Determine the [x, y] coordinate at the center of the cell enclosing the given text.  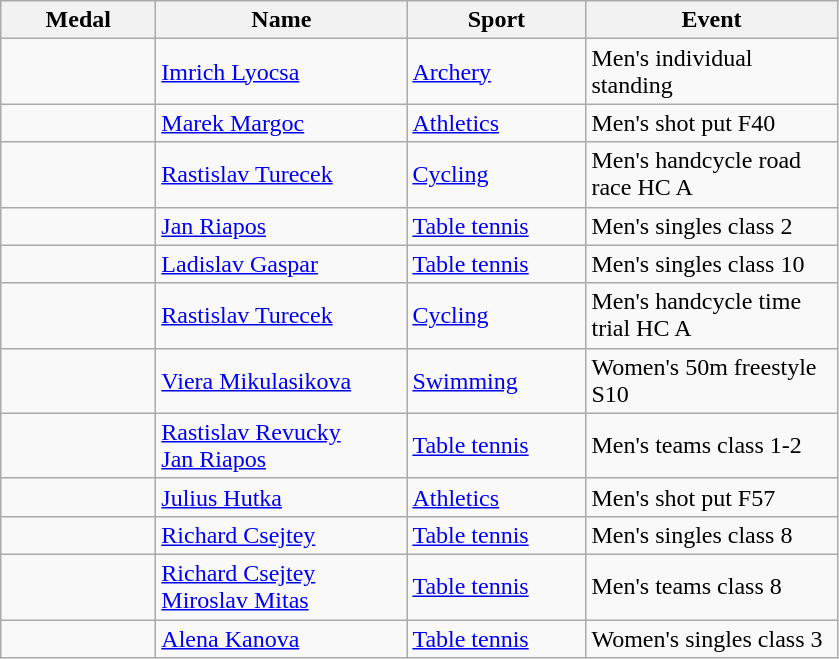
Men's shot put F57 [712, 497]
Swimming [496, 380]
Julius Hutka [282, 497]
Men's singles class 10 [712, 264]
Men's teams class 8 [712, 586]
Men's handcycle time trial HC A [712, 316]
Sport [496, 20]
Women's singles class 3 [712, 639]
Men's singles class 8 [712, 535]
Men's singles class 2 [712, 226]
Ladislav Gaspar [282, 264]
Event [712, 20]
Women's 50m freestyle S10 [712, 380]
Men's teams class 1-2 [712, 446]
Alena Kanova [282, 639]
Richard Csejtey [282, 535]
Name [282, 20]
Marek Margoc [282, 123]
Imrich Lyocsa [282, 72]
Archery [496, 72]
Men's handcycle road race HC A [712, 174]
Rastislav Revucky Jan Riapos [282, 446]
Men's shot put F40 [712, 123]
Medal [78, 20]
Men's individual standing [712, 72]
Richard Csejtey Miroslav Mitas [282, 586]
Viera Mikulasikova [282, 380]
Jan Riapos [282, 226]
